For the text-containing cell, return its midpoint in (x, y) coordinate format. 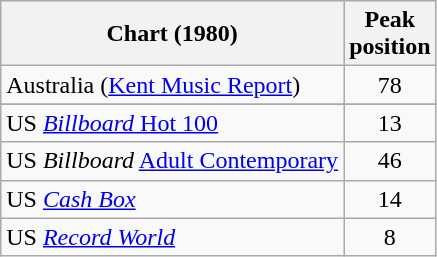
78 (390, 85)
Peakposition (390, 34)
US Billboard Adult Contemporary (172, 161)
US Billboard Hot 100 (172, 123)
Australia (Kent Music Report) (172, 85)
Chart (1980) (172, 34)
US Record World (172, 237)
46 (390, 161)
13 (390, 123)
US Cash Box (172, 199)
8 (390, 237)
14 (390, 199)
